Return the [x, y] coordinate for the center point of the cell that contains the specified text.  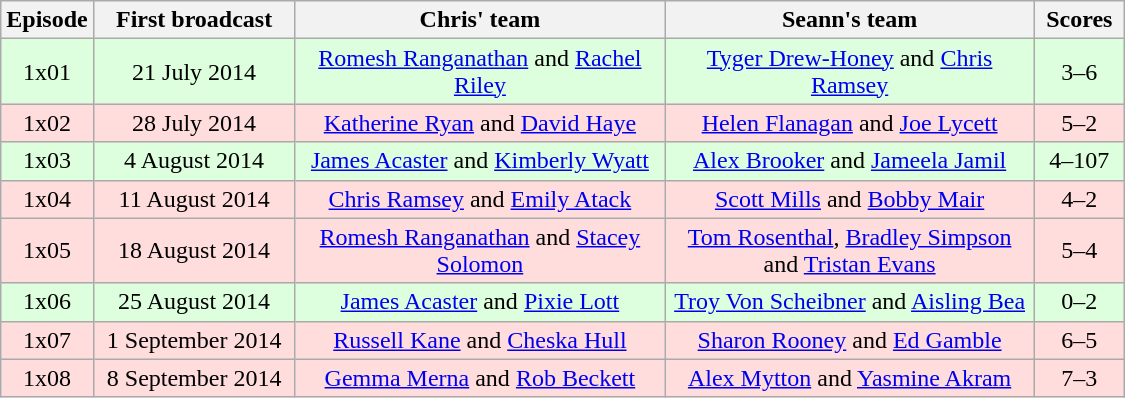
25 August 2014 [194, 302]
5–2 [1079, 123]
4–2 [1079, 199]
Alex Brooker and Jameela Jamil [850, 161]
1x05 [47, 250]
3–6 [1079, 72]
4–107 [1079, 161]
Alex Mytton and Yasmine Akram [850, 378]
7–3 [1079, 378]
Helen Flanagan and Joe Lycett [850, 123]
Chris' team [480, 20]
1x08 [47, 378]
28 July 2014 [194, 123]
1x04 [47, 199]
Episode [47, 20]
18 August 2014 [194, 250]
1x06 [47, 302]
1 September 2014 [194, 340]
James Acaster and Kimberly Wyatt [480, 161]
5–4 [1079, 250]
Scott Mills and Bobby Mair [850, 199]
Scores [1079, 20]
James Acaster and Pixie Lott [480, 302]
1x02 [47, 123]
Gemma Merna and Rob Beckett [480, 378]
Tom Rosenthal, Bradley Simpson and Tristan Evans [850, 250]
8 September 2014 [194, 378]
1x01 [47, 72]
Katherine Ryan and David Haye [480, 123]
Romesh Ranganathan and Rachel Riley [480, 72]
Russell Kane and Cheska Hull [480, 340]
21 July 2014 [194, 72]
4 August 2014 [194, 161]
Tyger Drew-Honey and Chris Ramsey [850, 72]
First broadcast [194, 20]
Sharon Rooney and Ed Gamble [850, 340]
1x03 [47, 161]
11 August 2014 [194, 199]
1x07 [47, 340]
Romesh Ranganathan and Stacey Solomon [480, 250]
Chris Ramsey and Emily Atack [480, 199]
6–5 [1079, 340]
Seann's team [850, 20]
0–2 [1079, 302]
Troy Von Scheibner and Aisling Bea [850, 302]
